Pinpoint the cell where the given text exists, returning its (x, y) midpoint coordinate. 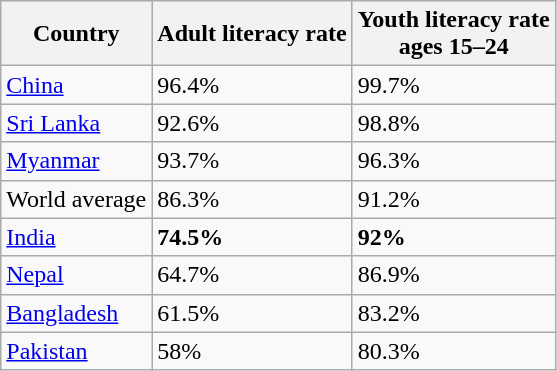
Sri Lanka (76, 123)
80.3% (454, 351)
86.3% (252, 199)
World average (76, 199)
Bangladesh (76, 313)
74.5% (252, 237)
96.4% (252, 85)
92.6% (252, 123)
86.9% (454, 275)
92% (454, 237)
China (76, 85)
Nepal (76, 275)
Myanmar (76, 161)
India (76, 237)
61.5% (252, 313)
96.3% (454, 161)
58% (252, 351)
99.7% (454, 85)
98.8% (454, 123)
Youth literacy rateages 15–24 (454, 34)
Pakistan (76, 351)
Adult literacy rate (252, 34)
64.7% (252, 275)
Country (76, 34)
93.7% (252, 161)
83.2% (454, 313)
91.2% (454, 199)
